Return the [X, Y] coordinate for the center point of the cell that contains the specified text.  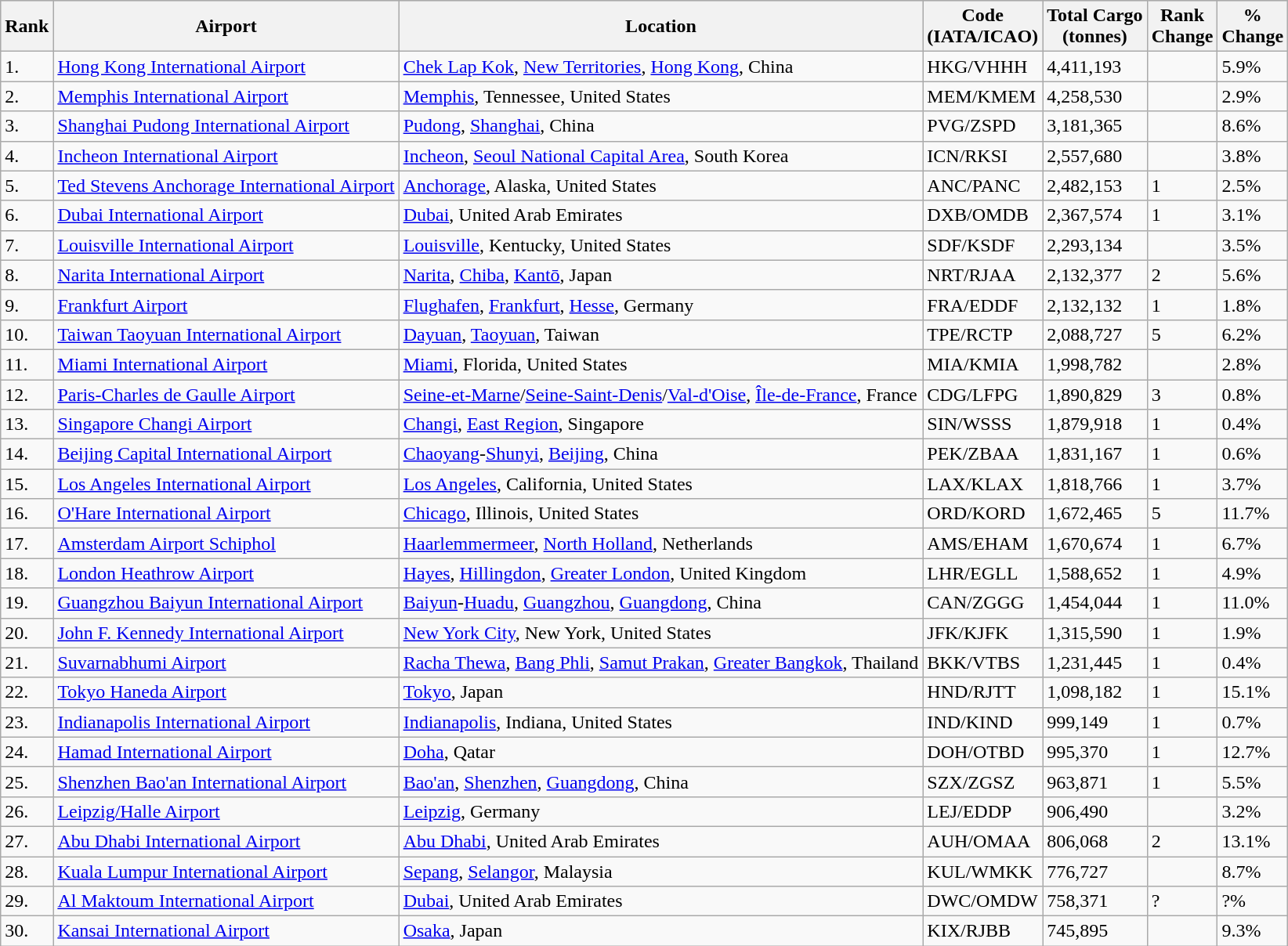
Indianapolis, Indiana, United States [661, 722]
1,879,918 [1095, 424]
Rank [27, 27]
18. [27, 573]
19. [27, 603]
HKG/VHHH [982, 67]
Hayes, Hillingdon, Greater London, United Kingdom [661, 573]
806,068 [1095, 841]
PVG/ZSPD [982, 126]
FRA/EDDF [982, 305]
4.9% [1253, 573]
Doha, Qatar [661, 752]
1,818,766 [1095, 484]
6. [27, 215]
Narita International Airport [226, 275]
Haarlemmermeer, North Holland, Netherlands [661, 543]
11. [27, 364]
4. [27, 156]
London Heathrow Airport [226, 573]
ORD/KORD [982, 514]
Incheon International Airport [226, 156]
10. [27, 334]
CAN/ZGGG [982, 603]
SDF/KSDF [982, 245]
9.3% [1253, 931]
758,371 [1095, 901]
3.2% [1253, 811]
KIX/RJBB [982, 931]
8.6% [1253, 126]
3.1% [1253, 215]
1,588,652 [1095, 573]
Louisville, Kentucky, United States [661, 245]
Louisville International Airport [226, 245]
0.6% [1253, 454]
Los Angeles International Airport [226, 484]
999,149 [1095, 722]
Kansai International Airport [226, 931]
2,557,680 [1095, 156]
Frankfurt Airport [226, 305]
6.2% [1253, 334]
9. [27, 305]
Narita, Chiba, Kantō, Japan [661, 275]
1,454,044 [1095, 603]
5.9% [1253, 67]
Paris-Charles de Gaulle Airport [226, 394]
1. [27, 67]
23. [27, 722]
12. [27, 394]
3,181,365 [1095, 126]
Memphis International Airport [226, 96]
2,088,727 [1095, 334]
26. [27, 811]
1.9% [1253, 633]
Chicago, Illinois, United States [661, 514]
Hamad International Airport [226, 752]
2. [27, 96]
4,411,193 [1095, 67]
11.0% [1253, 603]
Ted Stevens Anchorage International Airport [226, 186]
2.9% [1253, 96]
Suvarnabhumi Airport [226, 663]
CDG/LFPG [982, 394]
RankChange [1182, 27]
SIN/WSSS [982, 424]
24. [27, 752]
Chaoyang-Shunyi, Beijing, China [661, 454]
22. [27, 692]
5. [27, 186]
Indianapolis International Airport [226, 722]
MIA/KMIA [982, 364]
1.8% [1253, 305]
Anchorage, Alaska, United States [661, 186]
3.5% [1253, 245]
Taiwan Taoyuan International Airport [226, 334]
3.7% [1253, 484]
745,895 [1095, 931]
Airport [226, 27]
KUL/WMKK [982, 872]
SZX/ZGSZ [982, 782]
1,998,782 [1095, 364]
NRT/RJAA [982, 275]
O'Hare International Airport [226, 514]
11.7% [1253, 514]
6.7% [1253, 543]
1,231,445 [1095, 663]
Miami International Airport [226, 364]
Baiyun-Huadu, Guangzhou, Guangdong, China [661, 603]
25. [27, 782]
2,132,132 [1095, 305]
Flughafen, Frankfurt, Hesse, Germany [661, 305]
Racha Thewa, Bang Phli, Samut Prakan, Greater Bangkok, Thailand [661, 663]
Singapore Changi Airport [226, 424]
2,293,134 [1095, 245]
Incheon, Seoul National Capital Area, South Korea [661, 156]
Memphis, Tennessee, United States [661, 96]
2,132,377 [1095, 275]
Changi, East Region, Singapore [661, 424]
16. [27, 514]
Hong Kong International Airport [226, 67]
DXB/OMDB [982, 215]
1,670,674 [1095, 543]
Amsterdam Airport Schiphol [226, 543]
2,482,153 [1095, 186]
Chek Lap Kok, New Territories, Hong Kong, China [661, 67]
13. [27, 424]
Abu Dhabi, United Arab Emirates [661, 841]
Tokyo, Japan [661, 692]
?% [1253, 901]
JFK/KJFK [982, 633]
ANC/PANC [982, 186]
20. [27, 633]
Code(IATA/ICAO) [982, 27]
0.8% [1253, 394]
Location [661, 27]
Kuala Lumpur International Airport [226, 872]
963,871 [1095, 782]
Miami, Florida, United States [661, 364]
Pudong, Shanghai, China [661, 126]
Shanghai Pudong International Airport [226, 126]
John F. Kennedy International Airport [226, 633]
2,367,574 [1095, 215]
5.6% [1253, 275]
Dubai International Airport [226, 215]
Al Maktoum International Airport [226, 901]
5.5% [1253, 782]
8.7% [1253, 872]
Los Angeles, California, United States [661, 484]
1,315,590 [1095, 633]
906,490 [1095, 811]
3 [1182, 394]
2.5% [1253, 186]
28. [27, 872]
DOH/OTBD [982, 752]
Seine-et-Marne/Seine-Saint-Denis/Val-d'Oise, Île-de-France, France [661, 394]
776,727 [1095, 872]
Leipzig/Halle Airport [226, 811]
New York City, New York, United States [661, 633]
Bao'an, Shenzhen, Guangdong, China [661, 782]
IND/KIND [982, 722]
7. [27, 245]
%Change [1253, 27]
2.8% [1253, 364]
30. [27, 931]
4,258,530 [1095, 96]
27. [27, 841]
AMS/EHAM [982, 543]
ICN/RKSI [982, 156]
LHR/EGLL [982, 573]
Total Cargo(tonnes) [1095, 27]
1,098,182 [1095, 692]
21. [27, 663]
TPE/RCTP [982, 334]
Guangzhou Baiyun International Airport [226, 603]
LEJ/EDDP [982, 811]
BKK/VTBS [982, 663]
15.1% [1253, 692]
HND/RJTT [982, 692]
Beijing Capital International Airport [226, 454]
12.7% [1253, 752]
995,370 [1095, 752]
Abu Dhabi International Airport [226, 841]
17. [27, 543]
PEK/ZBAA [982, 454]
Tokyo Haneda Airport [226, 692]
Sepang, Selangor, Malaysia [661, 872]
15. [27, 484]
14. [27, 454]
0.7% [1253, 722]
29. [27, 901]
MEM/KMEM [982, 96]
3.8% [1253, 156]
Leipzig, Germany [661, 811]
? [1182, 901]
Shenzhen Bao'an International Airport [226, 782]
Dayuan, Taoyuan, Taiwan [661, 334]
3. [27, 126]
1,672,465 [1095, 514]
LAX/KLAX [982, 484]
AUH/OMAA [982, 841]
1,831,167 [1095, 454]
DWC/OMDW [982, 901]
8. [27, 275]
Osaka, Japan [661, 931]
1,890,829 [1095, 394]
13.1% [1253, 841]
